Output the (X, Y) coordinate of the center of the cell containing the given text.  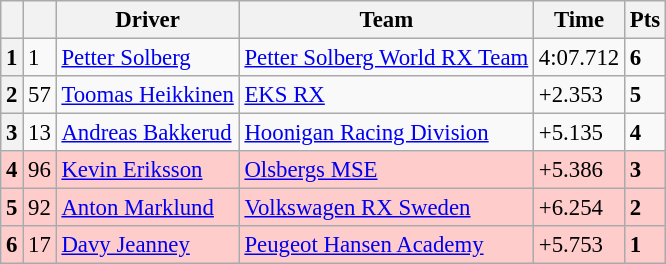
Petter Solberg World RX Team (386, 58)
Andreas Bakkerud (148, 133)
Hoonigan Racing Division (386, 133)
Kevin Eriksson (148, 170)
92 (40, 208)
13 (40, 133)
Volkswagen RX Sweden (386, 208)
Petter Solberg (148, 58)
57 (40, 95)
+2.353 (580, 95)
+5.386 (580, 170)
Davy Jeanney (148, 245)
Team (386, 20)
Peugeot Hansen Academy (386, 245)
EKS RX (386, 95)
4:07.712 (580, 58)
17 (40, 245)
96 (40, 170)
Pts (646, 20)
+6.254 (580, 208)
Anton Marklund (148, 208)
Time (580, 20)
Driver (148, 20)
+5.753 (580, 245)
Toomas Heikkinen (148, 95)
+5.135 (580, 133)
Olsbergs MSE (386, 170)
